Detect which cell encompasses the target text, then output its [X, Y] center coordinate. 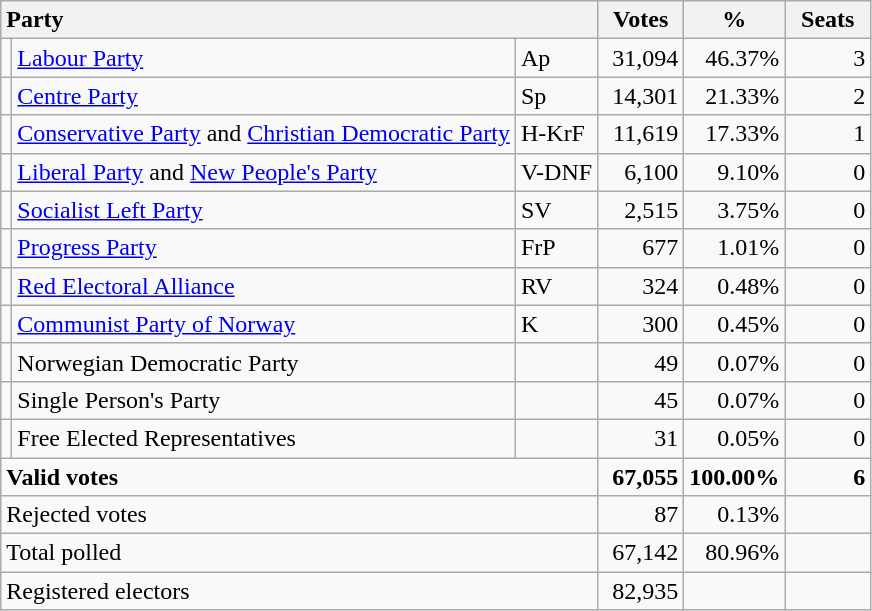
9.10% [734, 172]
0.05% [734, 438]
67,142 [641, 553]
67,055 [641, 477]
RV [556, 286]
45 [641, 400]
31,094 [641, 58]
Labour Party [264, 58]
Free Elected Representatives [264, 438]
Norwegian Democratic Party [264, 362]
Seats [828, 20]
31 [641, 438]
Single Person's Party [264, 400]
14,301 [641, 96]
Progress Party [264, 248]
2 [828, 96]
Centre Party [264, 96]
0.48% [734, 286]
3 [828, 58]
1 [828, 134]
0.13% [734, 515]
300 [641, 324]
Ap [556, 58]
2,515 [641, 210]
H-KrF [556, 134]
Red Electoral Alliance [264, 286]
0.45% [734, 324]
80.96% [734, 553]
Liberal Party and New People's Party [264, 172]
3.75% [734, 210]
82,935 [641, 591]
100.00% [734, 477]
% [734, 20]
V-DNF [556, 172]
6 [828, 477]
Socialist Left Party [264, 210]
46.37% [734, 58]
17.33% [734, 134]
324 [641, 286]
11,619 [641, 134]
FrP [556, 248]
49 [641, 362]
Registered electors [300, 591]
Party [300, 20]
Votes [641, 20]
87 [641, 515]
Sp [556, 96]
Conservative Party and Christian Democratic Party [264, 134]
21.33% [734, 96]
SV [556, 210]
677 [641, 248]
Valid votes [300, 477]
6,100 [641, 172]
1.01% [734, 248]
Communist Party of Norway [264, 324]
Rejected votes [300, 515]
Total polled [300, 553]
K [556, 324]
